For the text-containing cell, return its midpoint in [X, Y] coordinate format. 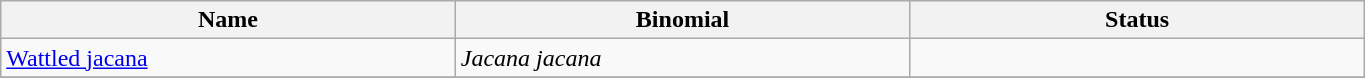
Status [1138, 20]
Binomial [682, 20]
Name [228, 20]
Jacana jacana [682, 58]
Wattled jacana [228, 58]
